Locate the cell with the specified text and output its [x, y] center coordinate. 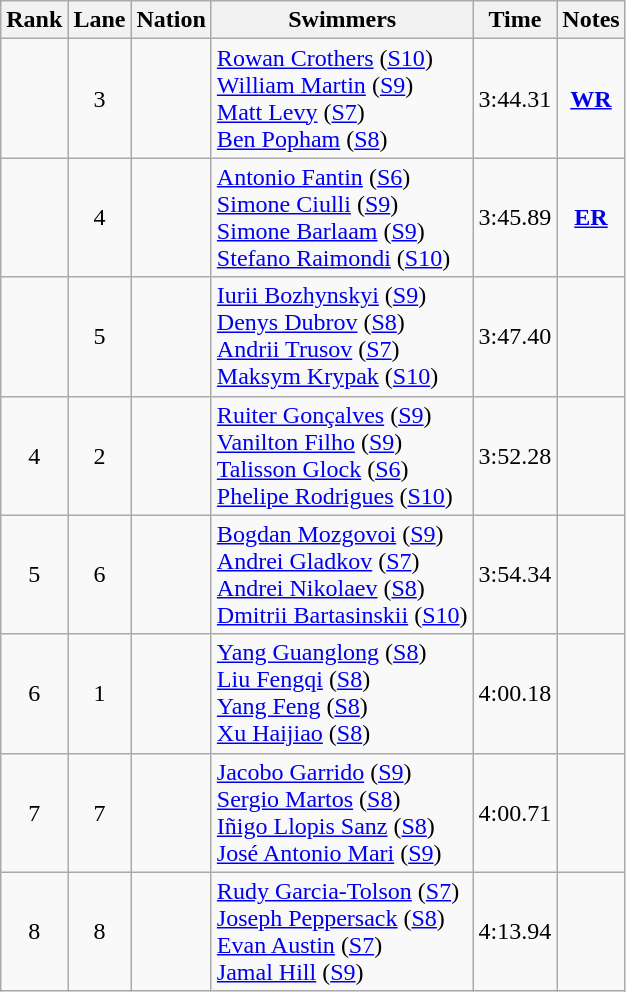
WR [591, 98]
Time [515, 20]
3:47.40 [515, 336]
Bogdan Mozgovoi (S9)Andrei Gladkov (S7)Andrei Nikolaev (S8)Dmitrii Bartasinskii (S10) [342, 574]
Rowan Crothers (S10)William Martin (S9)Matt Levy (S7)Ben Popham (S8) [342, 98]
Notes [591, 20]
ER [591, 218]
1 [100, 694]
Ruiter Gonçalves (S9)Vanilton Filho (S9) Talisson Glock (S6)Phelipe Rodrigues (S10) [342, 456]
Antonio Fantin (S6)Simone Ciulli (S9)Simone Barlaam (S9) Stefano Raimondi (S10) [342, 218]
Rank [34, 20]
4:13.94 [515, 932]
Jacobo Garrido (S9)Sergio Martos (S8)Iñigo Llopis Sanz (S8)José Antonio Mari (S9) [342, 812]
3:45.89 [515, 218]
3:52.28 [515, 456]
Nation [171, 20]
3:44.31 [515, 98]
Swimmers [342, 20]
3 [100, 98]
4:00.71 [515, 812]
Rudy Garcia-Tolson (S7)Joseph Peppersack (S8)Evan Austin (S7)Jamal Hill (S9) [342, 932]
4:00.18 [515, 694]
Yang Guanglong (S8)Liu Fengqi (S8)Yang Feng (S8)Xu Haijiao (S8) [342, 694]
3:54.34 [515, 574]
Iurii Bozhynskyi (S9)Denys Dubrov (S8)Andrii Trusov (S7)Maksym Krypak (S10) [342, 336]
Lane [100, 20]
2 [100, 456]
